From the cell containing the given text, extract its center point as [X, Y] coordinate. 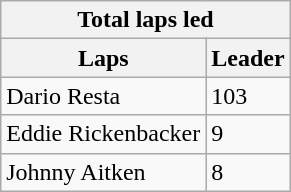
Johnny Aitken [104, 172]
103 [248, 96]
Leader [248, 58]
Eddie Rickenbacker [104, 134]
Laps [104, 58]
8 [248, 172]
Dario Resta [104, 96]
9 [248, 134]
Total laps led [146, 20]
